Extract the (x, y) coordinate from the center of the cell holding the provided text.  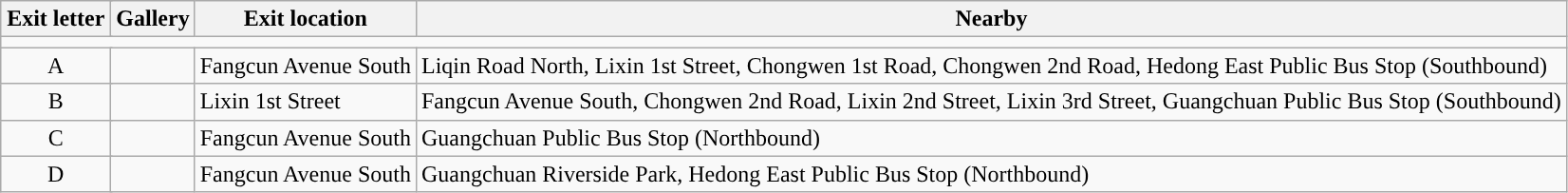
Gallery (153, 19)
Fangcun Avenue South, Chongwen 2nd Road, Lixin 2nd Street, Lixin 3rd Street, Guangchuan Public Bus Stop (Southbound) (991, 102)
Exit location (306, 19)
B (56, 102)
D (56, 174)
Lixin 1st Street (306, 102)
Exit letter (56, 19)
A (56, 66)
Guangchuan Riverside Park, Hedong East Public Bus Stop (Northbound) (991, 174)
Nearby (991, 19)
Guangchuan Public Bus Stop (Northbound) (991, 138)
C (56, 138)
Liqin Road North, Lixin 1st Street, Chongwen 1st Road, Chongwen 2nd Road, Hedong East Public Bus Stop (Southbound) (991, 66)
